Return the [X, Y] coordinate for the center point of the cell that contains the specified text.  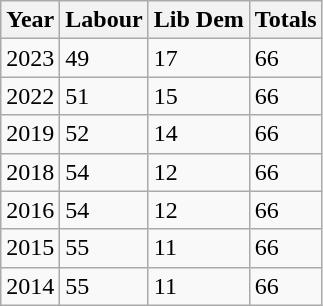
2018 [30, 172]
Year [30, 20]
2019 [30, 134]
2015 [30, 248]
52 [104, 134]
2022 [30, 96]
Labour [104, 20]
49 [104, 58]
17 [198, 58]
2016 [30, 210]
2023 [30, 58]
15 [198, 96]
Lib Dem [198, 20]
51 [104, 96]
Totals [286, 20]
14 [198, 134]
2014 [30, 286]
